Return the [X, Y] coordinate for the center point of the cell that contains the specified text.  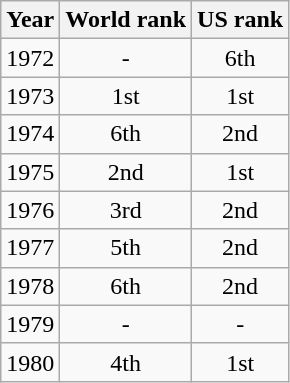
1976 [30, 210]
3rd [126, 210]
1979 [30, 324]
1974 [30, 134]
1977 [30, 248]
1978 [30, 286]
Year [30, 20]
5th [126, 248]
1972 [30, 58]
1973 [30, 96]
1975 [30, 172]
World rank [126, 20]
4th [126, 362]
US rank [240, 20]
1980 [30, 362]
